Identify which cell holds the provided text, then report its (X, Y) central coordinate. 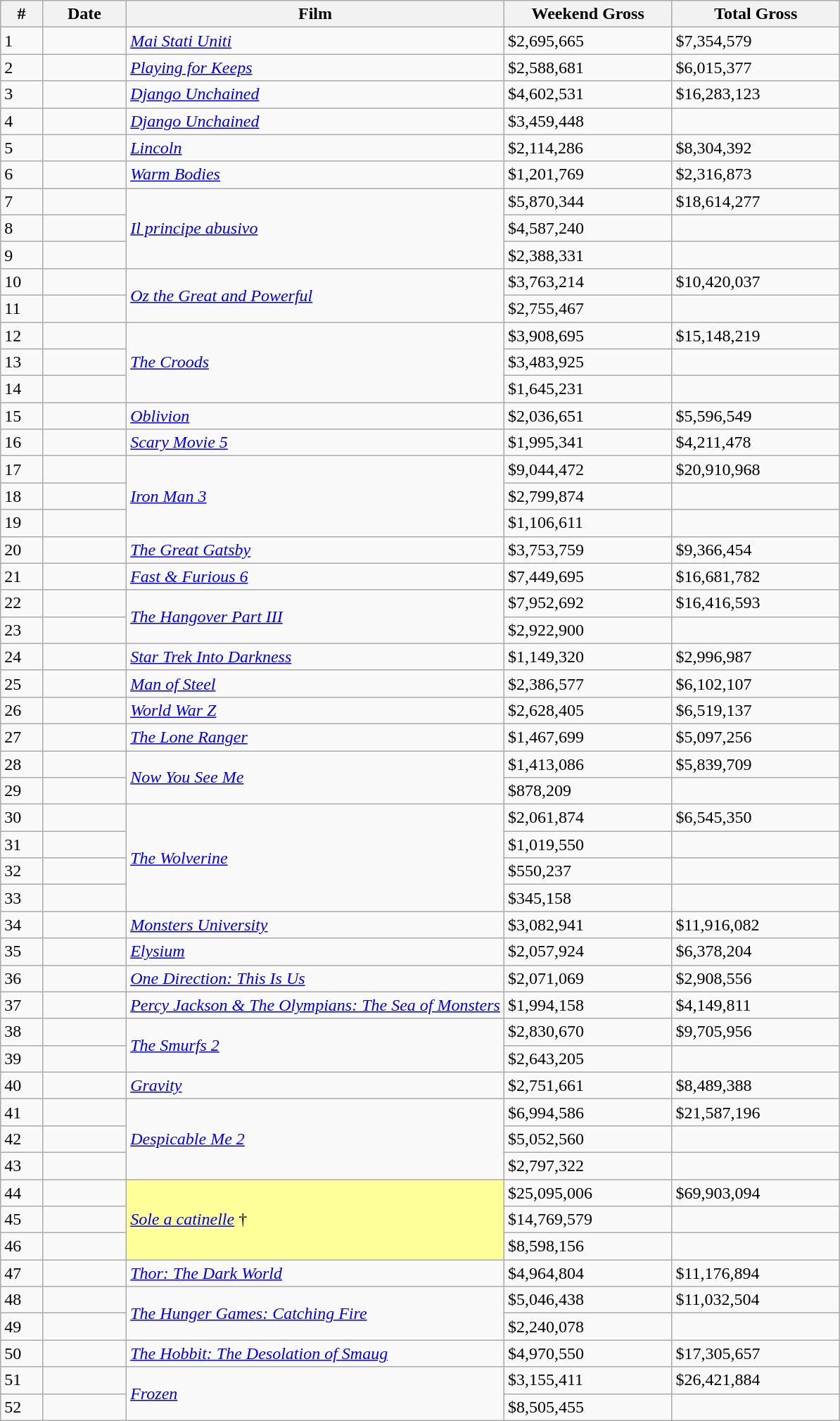
39 (22, 1059)
40 (22, 1085)
$550,237 (588, 871)
$878,209 (588, 791)
Warm Bodies (315, 175)
3 (22, 94)
$2,799,874 (588, 496)
$25,095,006 (588, 1193)
The Hobbit: The Desolation of Smaug (315, 1353)
$9,366,454 (756, 550)
$8,304,392 (756, 148)
$6,519,137 (756, 710)
The Lone Ranger (315, 737)
$20,910,968 (756, 469)
$15,148,219 (756, 336)
$16,416,593 (756, 603)
33 (22, 898)
$2,386,577 (588, 683)
$7,952,692 (588, 603)
7 (22, 201)
$2,061,874 (588, 818)
14 (22, 389)
9 (22, 255)
$11,916,082 (756, 925)
$69,903,094 (756, 1193)
28 (22, 764)
$7,354,579 (756, 41)
$4,970,550 (588, 1353)
50 (22, 1353)
47 (22, 1273)
Iron Man 3 (315, 496)
$9,705,956 (756, 1032)
42 (22, 1139)
29 (22, 791)
$3,155,411 (588, 1380)
$5,870,344 (588, 201)
Playing for Keeps (315, 68)
Weekend Gross (588, 14)
20 (22, 550)
48 (22, 1300)
$5,052,560 (588, 1139)
52 (22, 1407)
19 (22, 523)
The Great Gatsby (315, 550)
$3,459,448 (588, 121)
$6,015,377 (756, 68)
$21,587,196 (756, 1112)
$2,996,987 (756, 657)
$4,211,478 (756, 443)
$16,283,123 (756, 94)
$5,839,709 (756, 764)
$16,681,782 (756, 576)
World War Z (315, 710)
23 (22, 630)
6 (22, 175)
The Wolverine (315, 858)
$8,489,388 (756, 1085)
$2,114,286 (588, 148)
8 (22, 228)
35 (22, 952)
49 (22, 1327)
$2,751,661 (588, 1085)
Oblivion (315, 416)
15 (22, 416)
$2,830,670 (588, 1032)
$1,019,550 (588, 845)
$2,071,069 (588, 978)
Film (315, 14)
26 (22, 710)
$2,588,681 (588, 68)
12 (22, 336)
41 (22, 1112)
$2,922,900 (588, 630)
$1,106,611 (588, 523)
$1,413,086 (588, 764)
$11,032,504 (756, 1300)
Scary Movie 5 (315, 443)
$3,753,759 (588, 550)
$6,378,204 (756, 952)
4 (22, 121)
46 (22, 1246)
The Hunger Games: Catching Fire (315, 1313)
$14,769,579 (588, 1220)
Percy Jackson & The Olympians: The Sea of Monsters (315, 1005)
37 (22, 1005)
$17,305,657 (756, 1353)
# (22, 14)
32 (22, 871)
$3,908,695 (588, 336)
$3,763,214 (588, 282)
Gravity (315, 1085)
44 (22, 1193)
$2,628,405 (588, 710)
$3,082,941 (588, 925)
The Hangover Part III (315, 617)
The Smurfs 2 (315, 1045)
$1,467,699 (588, 737)
Il principe abusivo (315, 228)
$4,602,531 (588, 94)
Date (84, 14)
Frozen (315, 1394)
11 (22, 308)
Oz the Great and Powerful (315, 295)
Mai Stati Uniti (315, 41)
$5,097,256 (756, 737)
Man of Steel (315, 683)
The Croods (315, 362)
Elysium (315, 952)
22 (22, 603)
17 (22, 469)
$6,994,586 (588, 1112)
1 (22, 41)
$2,695,665 (588, 41)
$4,964,804 (588, 1273)
Fast & Furious 6 (315, 576)
38 (22, 1032)
$1,201,769 (588, 175)
$4,149,811 (756, 1005)
$18,614,277 (756, 201)
Sole a catinelle † (315, 1220)
51 (22, 1380)
$2,036,651 (588, 416)
$2,240,078 (588, 1327)
$8,598,156 (588, 1246)
Star Trek Into Darkness (315, 657)
2 (22, 68)
45 (22, 1220)
One Direction: This Is Us (315, 978)
$1,645,231 (588, 389)
27 (22, 737)
Thor: The Dark World (315, 1273)
$2,057,924 (588, 952)
$10,420,037 (756, 282)
24 (22, 657)
$3,483,925 (588, 362)
16 (22, 443)
$1,994,158 (588, 1005)
5 (22, 148)
18 (22, 496)
$8,505,455 (588, 1407)
$11,176,894 (756, 1273)
$1,149,320 (588, 657)
$2,908,556 (756, 978)
$1,995,341 (588, 443)
$4,587,240 (588, 228)
31 (22, 845)
$2,755,467 (588, 308)
10 (22, 282)
36 (22, 978)
$5,046,438 (588, 1300)
Total Gross (756, 14)
$345,158 (588, 898)
30 (22, 818)
13 (22, 362)
$6,102,107 (756, 683)
$6,545,350 (756, 818)
Monsters University (315, 925)
$9,044,472 (588, 469)
$7,449,695 (588, 576)
Now You See Me (315, 777)
Despicable Me 2 (315, 1139)
34 (22, 925)
$26,421,884 (756, 1380)
$2,797,322 (588, 1166)
$2,643,205 (588, 1059)
Lincoln (315, 148)
25 (22, 683)
$2,316,873 (756, 175)
43 (22, 1166)
$5,596,549 (756, 416)
$2,388,331 (588, 255)
21 (22, 576)
